Provide the [X, Y] coordinate of the cell's center where the given text is located.  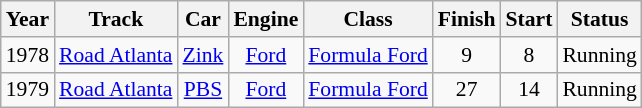
Finish [467, 19]
27 [467, 90]
14 [530, 90]
Start [530, 19]
Engine [266, 19]
PBS [202, 90]
Year [28, 19]
Car [202, 19]
Status [599, 19]
1978 [28, 55]
Track [116, 19]
Class [368, 19]
1979 [28, 90]
9 [467, 55]
8 [530, 55]
Zink [202, 55]
